Scan for the cell matching the given text and deliver its (X, Y) coordinate at center. 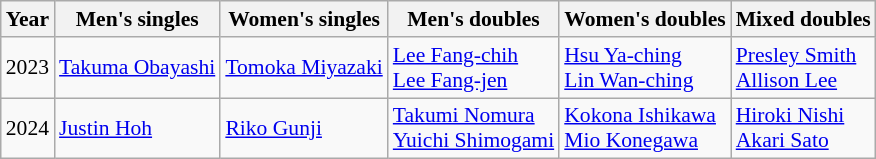
Kokona Ishikawa Mio Konegawa (644, 128)
Hsu Ya-ching Lin Wan-ching (644, 68)
2023 (28, 68)
2024 (28, 128)
Men's doubles (474, 19)
Hiroki Nishi Akari Sato (804, 128)
Presley Smith Allison Lee (804, 68)
Women's doubles (644, 19)
Year (28, 19)
Mixed doubles (804, 19)
Lee Fang-chih Lee Fang-jen (474, 68)
Takuma Obayashi (137, 68)
Riko Gunji (304, 128)
Tomoka Miyazaki (304, 68)
Women's singles (304, 19)
Men's singles (137, 19)
Justin Hoh (137, 128)
Takumi Nomura Yuichi Shimogami (474, 128)
